For the text-containing cell, return its midpoint in (x, y) coordinate format. 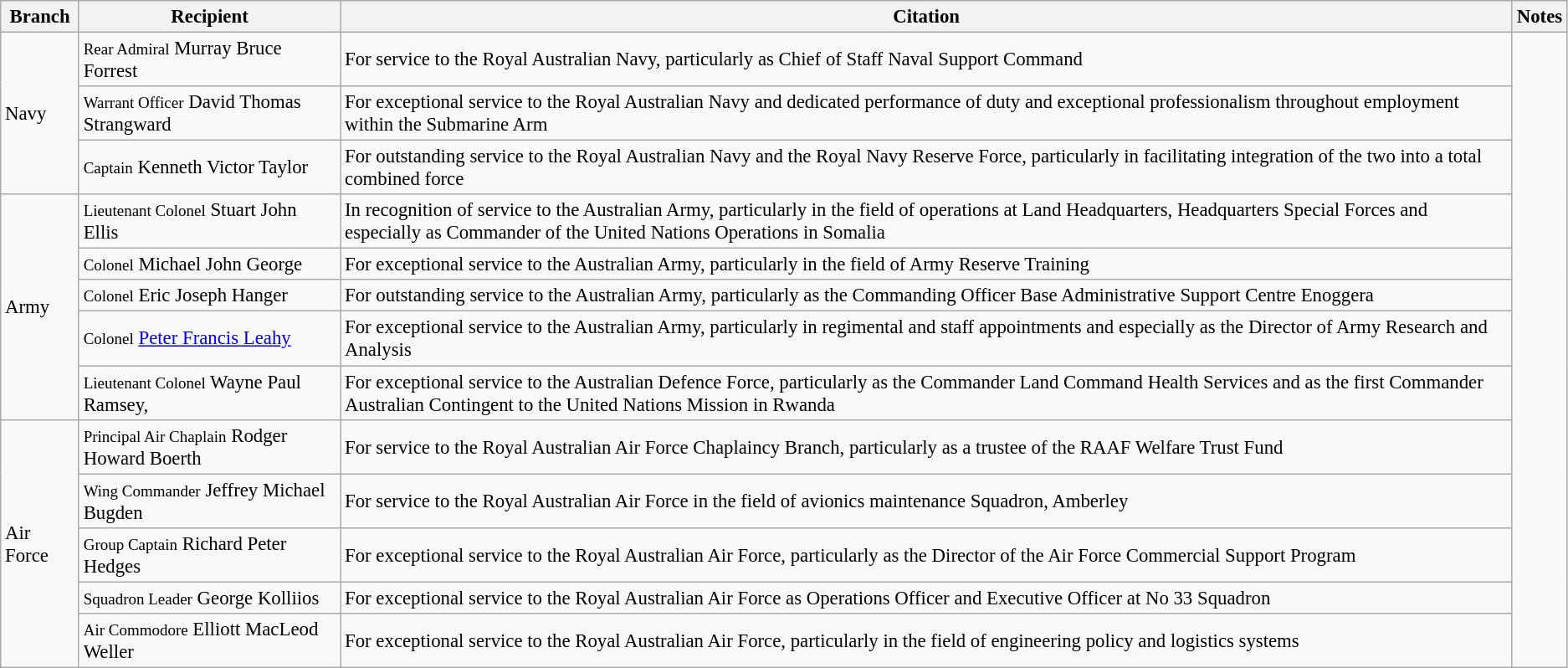
Citation (927, 17)
Lieutenant Colonel Stuart John Ellis (209, 221)
Air Commodore Elliott MacLeod Weller (209, 641)
Principal Air Chaplain Rodger Howard Boerth (209, 447)
Warrant Officer David Thomas Strangward (209, 114)
Rear Admiral Murray Bruce Forrest (209, 60)
For exceptional service to the Royal Australian Air Force, particularly in the field of engineering policy and logistics systems (927, 641)
Captain Kenneth Victor Taylor (209, 167)
For exceptional service to the Royal Australian Air Force, particularly as the Director of the Air Force Commercial Support Program (927, 554)
Group Captain Richard Peter Hedges (209, 554)
For exceptional service to the Royal Australian Air Force as Operations Officer and Executive Officer at No 33 Squadron (927, 598)
Colonel Michael John George (209, 265)
Squadron Leader George Kolliios (209, 598)
Notes (1540, 17)
Wing Commander Jeffrey Michael Bugden (209, 501)
Branch (40, 17)
Lieutenant Colonel Wayne Paul Ramsey, (209, 393)
Air Force (40, 543)
For service to the Royal Australian Navy, particularly as Chief of Staff Naval Support Command (927, 60)
For outstanding service to the Australian Army, particularly as the Commanding Officer Base Administrative Support Centre Enoggera (927, 295)
For exceptional service to the Australian Army, particularly in the field of Army Reserve Training (927, 265)
For service to the Royal Australian Air Force Chaplaincy Branch, particularly as a trustee of the RAAF Welfare Trust Fund (927, 447)
Army (40, 306)
Navy (40, 114)
For service to the Royal Australian Air Force in the field of avionics maintenance Squadron, Amberley (927, 501)
Colonel Peter Francis Leahy (209, 338)
Recipient (209, 17)
Colonel Eric Joseph Hanger (209, 295)
